Pinpoint the cell where the given text exists, returning its (X, Y) midpoint coordinate. 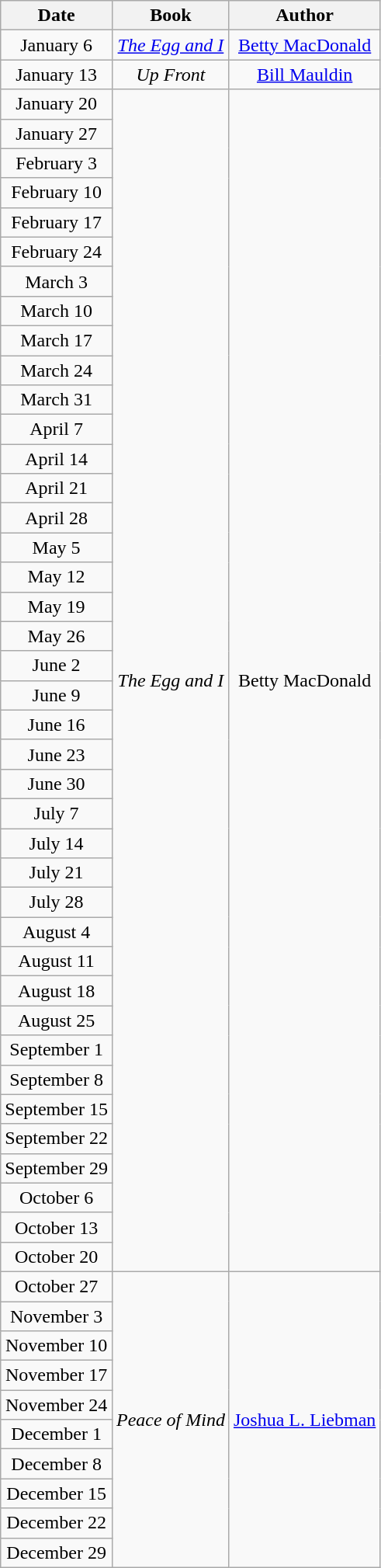
January 27 (57, 134)
October 13 (57, 1227)
July 21 (57, 873)
June 2 (57, 666)
March 10 (57, 311)
February 17 (57, 222)
April 14 (57, 459)
March 3 (57, 281)
March 17 (57, 340)
December 29 (57, 1552)
July 14 (57, 843)
October 20 (57, 1257)
May 26 (57, 636)
July 7 (57, 813)
February 10 (57, 193)
January 20 (57, 104)
May 19 (57, 607)
January 13 (57, 75)
October 27 (57, 1286)
September 8 (57, 1080)
September 29 (57, 1168)
Author (304, 16)
November 24 (57, 1405)
June 16 (57, 725)
Joshua L. Liebman (304, 1420)
May 5 (57, 548)
August 25 (57, 1020)
August 18 (57, 991)
September 22 (57, 1139)
November 3 (57, 1316)
August 4 (57, 932)
September 15 (57, 1109)
September 1 (57, 1050)
Date (57, 16)
December 1 (57, 1434)
November 10 (57, 1346)
August 11 (57, 961)
Book (171, 16)
Up Front (171, 75)
December 15 (57, 1493)
Bill Mauldin (304, 75)
December 8 (57, 1464)
July 28 (57, 902)
April 28 (57, 518)
April 21 (57, 488)
March 24 (57, 370)
June 9 (57, 695)
January 6 (57, 45)
Peace of Mind (171, 1420)
June 23 (57, 754)
October 6 (57, 1198)
December 22 (57, 1523)
March 31 (57, 400)
February 24 (57, 252)
February 3 (57, 163)
April 7 (57, 429)
May 12 (57, 577)
June 30 (57, 784)
November 17 (57, 1375)
